Locate the cell with the specified text and output its (x, y) center coordinate. 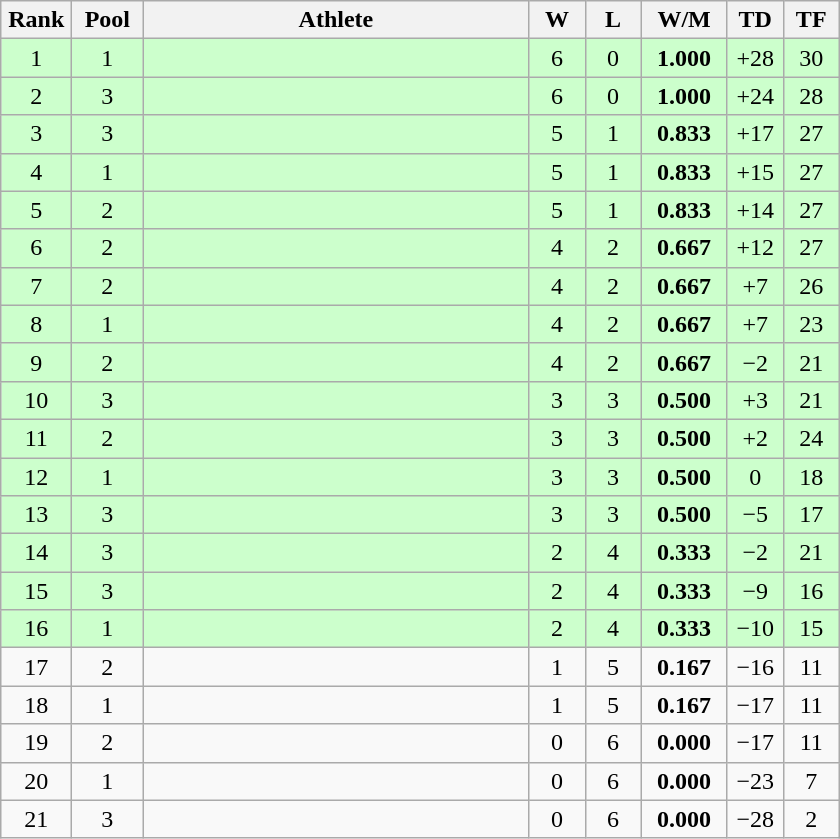
20 (36, 781)
L (613, 20)
TD (755, 20)
−28 (755, 819)
−9 (755, 591)
Rank (36, 20)
14 (36, 553)
+28 (755, 58)
−23 (755, 781)
8 (36, 324)
23 (811, 324)
W (557, 20)
12 (36, 477)
W/M (684, 20)
26 (811, 286)
+15 (755, 172)
+17 (755, 134)
28 (811, 96)
+2 (755, 438)
Pool (108, 20)
−10 (755, 629)
13 (36, 515)
19 (36, 743)
30 (811, 58)
Athlete (336, 20)
9 (36, 362)
−16 (755, 667)
TF (811, 20)
−5 (755, 515)
+14 (755, 210)
+3 (755, 400)
10 (36, 400)
24 (811, 438)
+24 (755, 96)
+12 (755, 248)
